Return the [x, y] coordinate for the center point of the cell that contains the specified text.  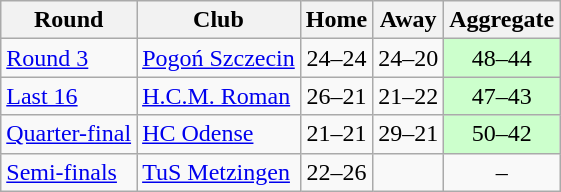
29–21 [408, 134]
22–26 [336, 172]
50–42 [502, 134]
– [502, 172]
Round [69, 20]
Aggregate [502, 20]
Last 16 [69, 96]
Club [219, 20]
Semi-finals [69, 172]
H.C.M. Roman [219, 96]
Round 3 [69, 58]
26–21 [336, 96]
24–24 [336, 58]
48–44 [502, 58]
24–20 [408, 58]
Quarter-final [69, 134]
Away [408, 20]
21–22 [408, 96]
HC Odense [219, 134]
Pogoń Szczecin [219, 58]
47–43 [502, 96]
TuS Metzingen [219, 172]
Home [336, 20]
21–21 [336, 134]
